Provide the [x, y] coordinate of the cell's center where the given text is located.  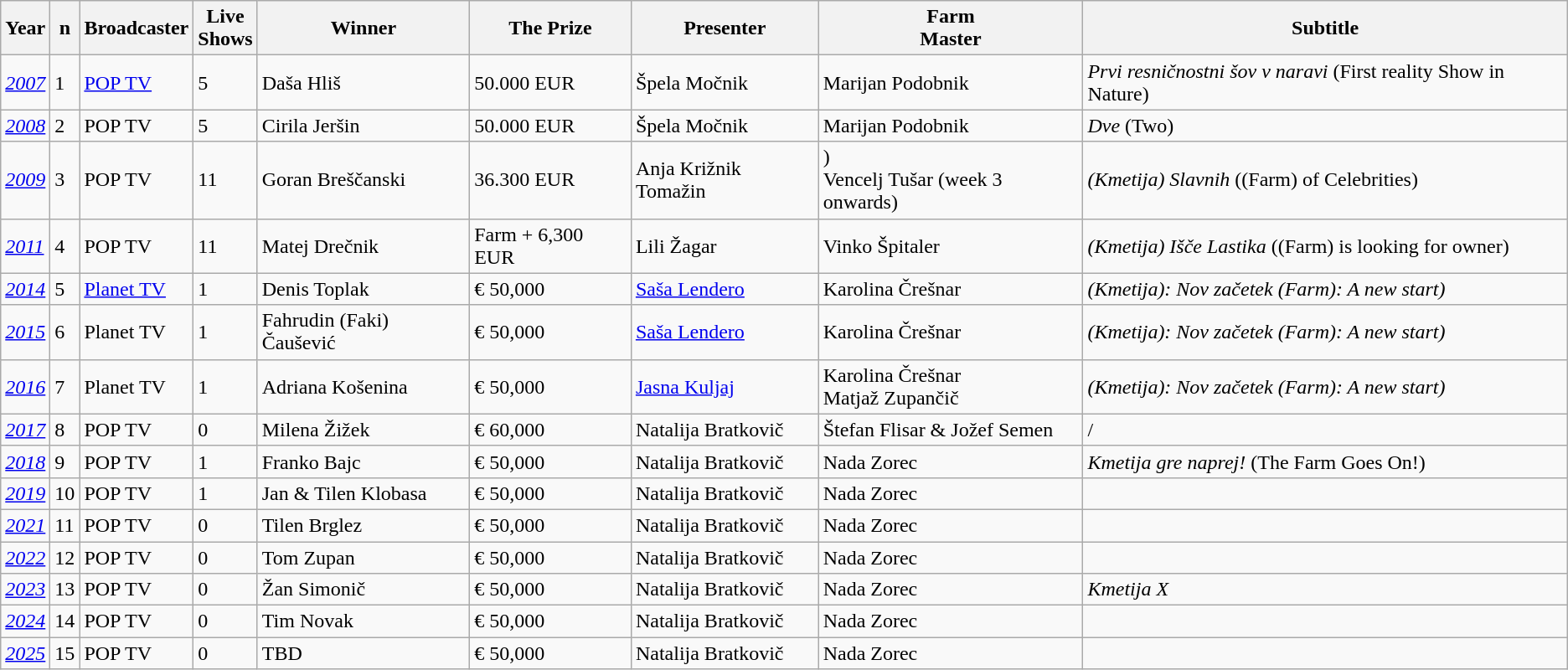
Tim Novak [364, 621]
Adriana Košenina [364, 387]
FarmMaster [951, 28]
2011 [25, 246]
Štefan Flisar & Jožef Semen [951, 430]
8 [65, 430]
2022 [25, 557]
Denis Toplak [364, 289]
13 [65, 590]
36.300 EUR [551, 180]
/ [1325, 430]
3 [65, 180]
2023 [25, 590]
TBD [364, 653]
Lili Žagar [725, 246]
Franko Bajc [364, 461]
15 [65, 653]
(Kmetija) Išče Lastika ((Farm) is looking for owner) [1325, 246]
The Prize [551, 28]
2009 [25, 180]
Year [25, 28]
6 [65, 332]
Žan Simonič [364, 590]
n [65, 28]
2017 [25, 430]
(Kmetija) Slavnih ((Farm) of Celebrities) [1325, 180]
Matej Drečnik [364, 246]
Cirila Jeršin [364, 126]
2014 [25, 289]
€ 60,000 [551, 430]
14 [65, 621]
7 [65, 387]
2021 [25, 525]
Goran Breščanski [364, 180]
12 [65, 557]
2007 [25, 82]
Vinko Špitaler [951, 246]
Anja Križnik Tomažin [725, 180]
Farm + 6,300 EUR [551, 246]
Kmetija gre naprej! (The Farm Goes On!) [1325, 461]
4 [65, 246]
Tom Zupan [364, 557]
Kmetija X [1325, 590]
Karolina ČrešnarMatjaž Zupančič [951, 387]
2024 [25, 621]
Subtitle [1325, 28]
2025 [25, 653]
Presenter [725, 28]
Broadcaster [137, 28]
Prvi resničnostni šov v naravi (First reality Show in Nature) [1325, 82]
Daša Hliš [364, 82]
Fahrudin (Faki) Čaušević [364, 332]
LiveShows [225, 28]
2019 [25, 493]
Jasna Kuljaj [725, 387]
Milena Žižek [364, 430]
Tilen Brglez [364, 525]
)Vencelj Tušar (week 3 onwards) [951, 180]
2018 [25, 461]
2008 [25, 126]
Jan & Tilen Klobasa [364, 493]
9 [65, 461]
Dve (Two) [1325, 126]
2015 [25, 332]
Winner [364, 28]
2 [65, 126]
2016 [25, 387]
10 [65, 493]
